For the text-containing cell, return its midpoint in (x, y) coordinate format. 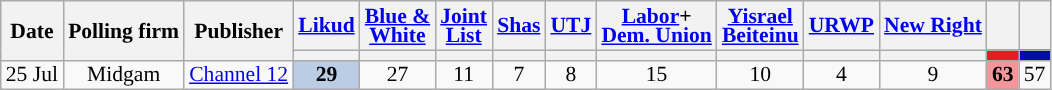
8 (570, 75)
Labor+Dem. Union (656, 26)
New Right (933, 26)
YisraelBeiteinu (760, 26)
Midgam (124, 75)
Shas (518, 26)
63 (1003, 75)
4 (842, 75)
25 Jul (32, 75)
Likud (326, 26)
29 (326, 75)
JointList (464, 26)
11 (464, 75)
Blue &White (398, 26)
15 (656, 75)
7 (518, 75)
57 (1035, 75)
27 (398, 75)
Polling firm (124, 30)
Date (32, 30)
10 (760, 75)
Channel 12 (238, 75)
9 (933, 75)
Publisher (238, 30)
URWP (842, 26)
UTJ (570, 26)
